Find where the given text appears and provide that cell's center as (X, Y) coordinate. 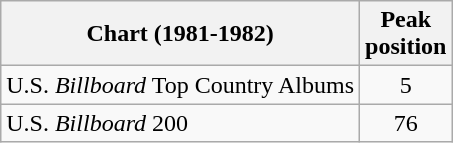
Peakposition (406, 34)
76 (406, 123)
U.S. Billboard 200 (180, 123)
U.S. Billboard Top Country Albums (180, 85)
Chart (1981-1982) (180, 34)
5 (406, 85)
